Identify which cell holds the provided text, then report its (x, y) central coordinate. 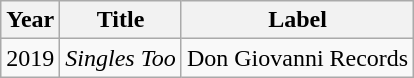
Singles Too (121, 58)
Label (297, 20)
Title (121, 20)
Year (30, 20)
Don Giovanni Records (297, 58)
2019 (30, 58)
